Scan for the cell matching the given text and deliver its [x, y] coordinate at center. 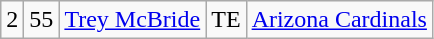
TE [226, 20]
Arizona Cardinals [339, 20]
55 [42, 20]
Trey McBride [132, 20]
2 [12, 20]
